Extract the (X, Y) coordinate from the center of the cell holding the provided text.  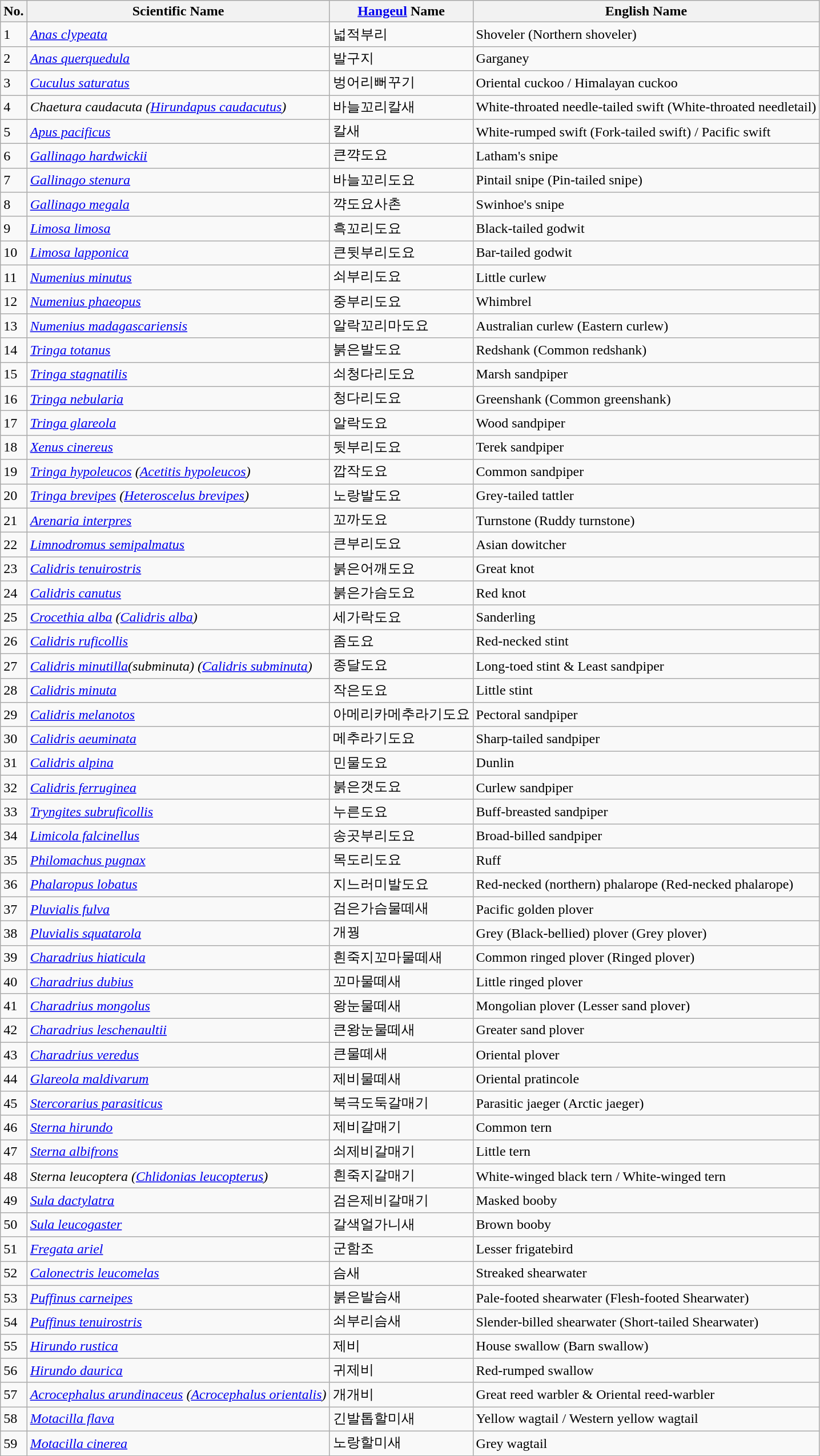
30 (14, 739)
큰왕눈물떼새 (401, 1031)
청다리도요 (401, 398)
Swinhoe's snipe (646, 204)
큰뒷부리도요 (401, 253)
7 (14, 180)
제비갈매기 (401, 1128)
46 (14, 1128)
11 (14, 277)
27 (14, 666)
Red-necked stint (646, 642)
Grey-tailed tattler (646, 497)
Slender-billed shearwater (Short-tailed Shearwater) (646, 1322)
50 (14, 1225)
Oriental cuckoo / Himalayan cuckoo (646, 83)
Tringa brevipes (Heteroscelus brevipes) (178, 497)
Grey wagtail (646, 1443)
9 (14, 228)
38 (14, 934)
Hirundo rustica (178, 1346)
49 (14, 1201)
Streaked shearwater (646, 1274)
Mongolian plover (Lesser sand plover) (646, 1006)
Calidris canutus (178, 594)
Garganey (646, 58)
붉은발도요 (401, 350)
41 (14, 1006)
English Name (646, 11)
White-throated needle-tailed swift (White-throated needletail) (646, 107)
Oriental plover (646, 1055)
21 (14, 521)
깝작도요 (401, 471)
넓적부리 (401, 34)
57 (14, 1395)
Calidris melanotos (178, 715)
20 (14, 497)
Charadrius leschenaultii (178, 1031)
25 (14, 618)
아메리카메추라기도요 (401, 715)
35 (14, 861)
10 (14, 253)
민물도요 (401, 764)
흑꼬리도요 (401, 228)
알락도요 (401, 424)
Calidris minuta (178, 691)
Glareola maldivarum (178, 1079)
45 (14, 1104)
쇠부리슴새 (401, 1322)
40 (14, 982)
54 (14, 1322)
Pectoral sandpiper (646, 715)
꼬까도요 (401, 521)
Pacific golden plover (646, 909)
Pluvialis fulva (178, 909)
바늘꼬리칼새 (401, 107)
큰부리도요 (401, 545)
Numenius phaeopus (178, 301)
큰꺅도요 (401, 156)
검은제비갈매기 (401, 1201)
Curlew sandpiper (646, 788)
18 (14, 447)
발구지 (401, 58)
Anas querquedula (178, 58)
쇠부리도요 (401, 277)
5 (14, 131)
43 (14, 1055)
Tringa glareola (178, 424)
Yellow wagtail / Western yellow wagtail (646, 1419)
제비물떼새 (401, 1079)
Limicola falcinellus (178, 836)
Lesser frigatebird (646, 1249)
Calidris tenuirostris (178, 568)
58 (14, 1419)
Tringa totanus (178, 350)
Stercorarius parasiticus (178, 1104)
북극도둑갈매기 (401, 1104)
2 (14, 58)
Fregata ariel (178, 1249)
Common sandpiper (646, 471)
26 (14, 642)
Bar-tailed godwit (646, 253)
51 (14, 1249)
꼬마물떼새 (401, 982)
Whimbrel (646, 301)
1 (14, 34)
White-winged black tern / White-winged tern (646, 1176)
White-rumped swift (Fork-tailed swift) / Pacific swift (646, 131)
Pluvialis squatarola (178, 934)
33 (14, 812)
흰죽지꼬마물떼새 (401, 958)
붉은발슴새 (401, 1298)
3 (14, 83)
Arenaria interpres (178, 521)
Tringa stagnatilis (178, 374)
37 (14, 909)
붉은갯도요 (401, 788)
Calidris ruficollis (178, 642)
Sula leucogaster (178, 1225)
Turnstone (Ruddy turnstone) (646, 521)
누른도요 (401, 812)
Crocethia alba (Calidris alba) (178, 618)
개개비 (401, 1395)
중부리도요 (401, 301)
Scientific Name (178, 11)
47 (14, 1152)
4 (14, 107)
Greater sand plover (646, 1031)
왕눈물떼새 (401, 1006)
Sula dactylatra (178, 1201)
Long-toed stint & Least sandpiper (646, 666)
Apus pacificus (178, 131)
39 (14, 958)
Brown booby (646, 1225)
Motacilla flava (178, 1419)
Tryngites subruficollis (178, 812)
53 (14, 1298)
52 (14, 1274)
흰죽지갈매기 (401, 1176)
Greenshank (Common greenshank) (646, 398)
Sharp-tailed sandpiper (646, 739)
Calidris ferruginea (178, 788)
Tringa nebularia (178, 398)
지느러미발도요 (401, 885)
Red knot (646, 594)
16 (14, 398)
붉은어깨도요 (401, 568)
노랑할미새 (401, 1443)
34 (14, 836)
Cuculus saturatus (178, 83)
Tringa hypoleucos (Acetitis hypoleucos) (178, 471)
Pintail snipe (Pin-tailed snipe) (646, 180)
Ruff (646, 861)
Hirundo daurica (178, 1371)
29 (14, 715)
Limosa limosa (178, 228)
Black-tailed godwit (646, 228)
큰물떼새 (401, 1055)
갈색얼가니새 (401, 1225)
No. (14, 11)
Acrocephalus arundinaceus (Acrocephalus orientalis) (178, 1395)
15 (14, 374)
슴새 (401, 1274)
8 (14, 204)
Limnodromus semipalmatus (178, 545)
32 (14, 788)
알락꼬리마도요 (401, 326)
Philomachus pugnax (178, 861)
23 (14, 568)
Australian curlew (Eastern curlew) (646, 326)
긴발톱할미새 (401, 1419)
목도리도요 (401, 861)
벙어리뻐꾸기 (401, 83)
28 (14, 691)
Calonectris leucomelas (178, 1274)
Xenus cinereus (178, 447)
개꿩 (401, 934)
Anas clypeata (178, 34)
제비 (401, 1346)
Gallinago stenura (178, 180)
Great knot (646, 568)
Dunlin (646, 764)
군함조 (401, 1249)
Wood sandpiper (646, 424)
Masked booby (646, 1201)
44 (14, 1079)
Sanderling (646, 618)
13 (14, 326)
Common ringed plover (Ringed plover) (646, 958)
Little stint (646, 691)
칼새 (401, 131)
Hangeul Name (401, 11)
Broad-billed sandpiper (646, 836)
Charadrius mongolus (178, 1006)
Sterna albifrons (178, 1152)
Parasitic jaeger (Arctic jaeger) (646, 1104)
바늘꼬리도요 (401, 180)
Numenius minutus (178, 277)
작은도요 (401, 691)
Calidris minutilla(subminuta) (Calidris subminuta) (178, 666)
세가락도요 (401, 618)
Red-rumped swallow (646, 1371)
House swallow (Barn swallow) (646, 1346)
24 (14, 594)
Little tern (646, 1152)
Marsh sandpiper (646, 374)
Calidris aeuminata (178, 739)
귀제비 (401, 1371)
Limosa lapponica (178, 253)
Gallinago hardwickii (178, 156)
17 (14, 424)
Asian dowitcher (646, 545)
55 (14, 1346)
메추라기도요 (401, 739)
쇠청다리도요 (401, 374)
31 (14, 764)
노랑발도요 (401, 497)
Oriental pratincole (646, 1079)
Red-necked (northern) phalarope (Red-necked phalarope) (646, 885)
Charadrius veredus (178, 1055)
Sterna leucoptera (Chlidonias leucopterus) (178, 1176)
꺅도요사촌 (401, 204)
36 (14, 885)
59 (14, 1443)
Buff-breasted sandpiper (646, 812)
42 (14, 1031)
Little curlew (646, 277)
Latham's snipe (646, 156)
Puffinus tenuirostris (178, 1322)
14 (14, 350)
Sterna hirundo (178, 1128)
뒷부리도요 (401, 447)
Little ringed plover (646, 982)
Great reed warbler & Oriental reed-warbler (646, 1395)
Grey (Black-bellied) plover (Grey plover) (646, 934)
Calidris alpina (178, 764)
Charadrius dubius (178, 982)
종달도요 (401, 666)
48 (14, 1176)
Common tern (646, 1128)
쇠제비갈매기 (401, 1152)
검은가슴물떼새 (401, 909)
22 (14, 545)
Puffinus carneipes (178, 1298)
좀도요 (401, 642)
56 (14, 1371)
Phalaropus lobatus (178, 885)
송곳부리도요 (401, 836)
12 (14, 301)
19 (14, 471)
Charadrius hiaticula (178, 958)
6 (14, 156)
Chaetura caudacuta (Hirundapus caudacutus) (178, 107)
Numenius madagascariensis (178, 326)
Pale-footed shearwater (Flesh-footed Shearwater) (646, 1298)
Gallinago megala (178, 204)
붉은가슴도요 (401, 594)
Terek sandpiper (646, 447)
Motacilla cinerea (178, 1443)
Shoveler (Northern shoveler) (646, 34)
Redshank (Common redshank) (646, 350)
